Provide the (X, Y) coordinate of the cell's center where the given text is located.  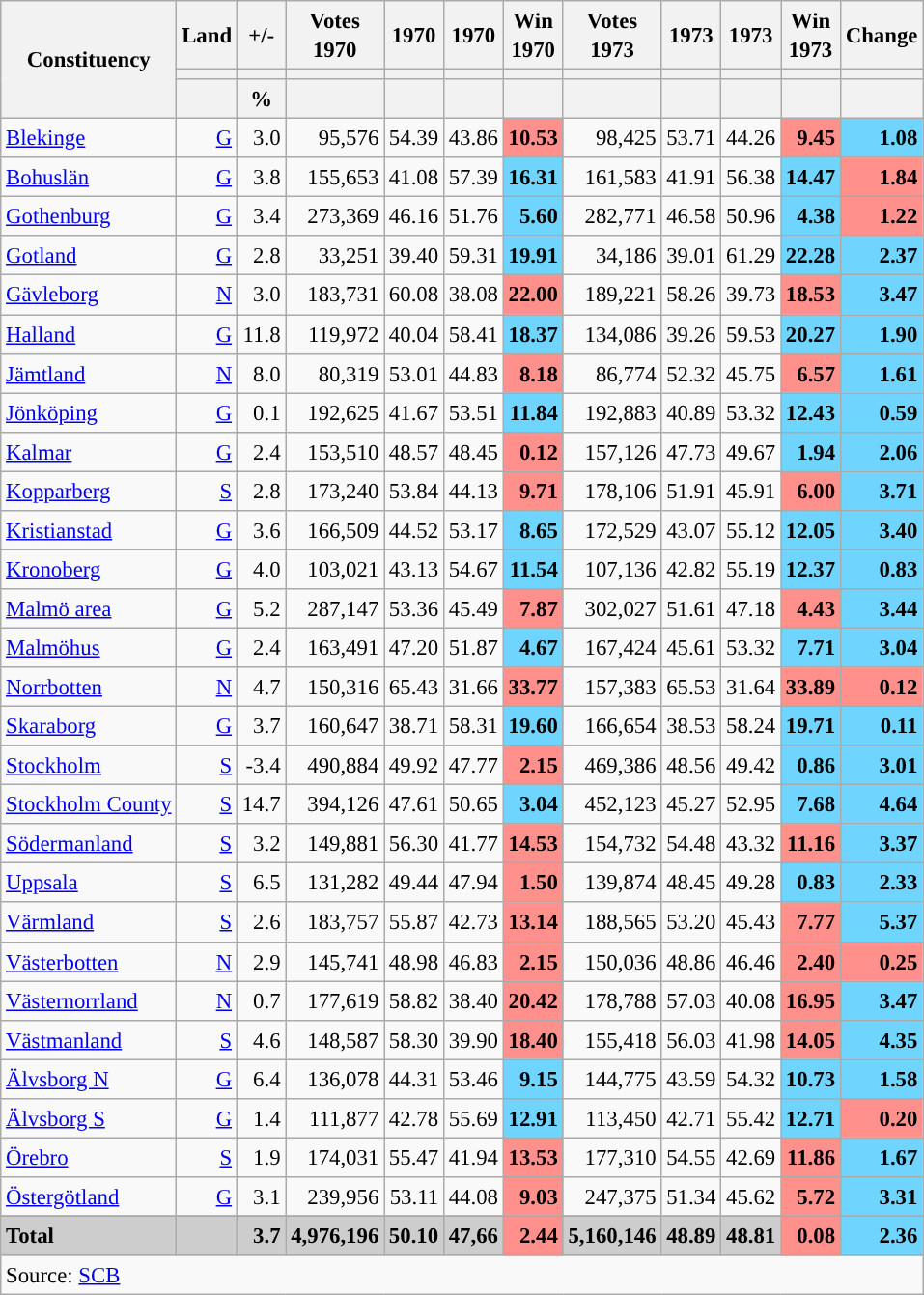
4.38 (811, 216)
60.08 (414, 296)
53.71 (691, 139)
136,078 (335, 1080)
49.67 (751, 452)
8.18 (533, 373)
119,972 (335, 334)
Malmöhus (89, 647)
9.03 (533, 1197)
154,732 (612, 844)
160,647 (335, 726)
58.30 (414, 1039)
53.20 (691, 923)
45.75 (751, 373)
7.87 (533, 608)
2.33 (881, 883)
Älvsborg S (89, 1118)
55.87 (414, 923)
3.40 (881, 531)
2.40 (811, 962)
58.24 (751, 726)
45.43 (751, 923)
44.83 (473, 373)
42.71 (691, 1118)
Värmland (89, 923)
43.86 (473, 139)
6.00 (811, 491)
452,123 (612, 805)
41.08 (414, 178)
3.31 (881, 1197)
Land (207, 35)
12.05 (811, 531)
39.90 (473, 1039)
41.94 (473, 1157)
53.46 (473, 1080)
19.71 (811, 726)
0.25 (881, 962)
172,529 (612, 531)
192,883 (612, 413)
Västmanland (89, 1039)
0.11 (881, 726)
47.20 (414, 647)
80,319 (335, 373)
2.6 (261, 923)
0.1 (261, 413)
54.67 (473, 570)
Jönköping (89, 413)
10.73 (811, 1080)
Constituency (89, 60)
Västernorrland (89, 1000)
38.71 (414, 726)
6.4 (261, 1080)
50.10 (414, 1236)
56.30 (414, 844)
44.26 (751, 139)
47.94 (473, 883)
48.57 (414, 452)
45.27 (691, 805)
8.65 (533, 531)
7.68 (811, 805)
45.61 (691, 647)
Älvsborg N (89, 1080)
13.14 (533, 923)
5.72 (811, 1197)
1.9 (261, 1157)
139,874 (612, 883)
51.34 (691, 1197)
0.20 (881, 1118)
50.96 (751, 216)
Norrbotten (89, 688)
161,583 (612, 178)
4.6 (261, 1039)
18.37 (533, 334)
6.5 (261, 883)
33.77 (533, 688)
394,126 (335, 805)
14.05 (811, 1039)
56.38 (751, 178)
10.53 (533, 139)
16.95 (811, 1000)
167,424 (612, 647)
33,251 (335, 255)
490,884 (335, 765)
11.84 (533, 413)
4,976,196 (335, 1236)
183,731 (335, 296)
39.73 (751, 296)
1.22 (881, 216)
149,881 (335, 844)
47.18 (751, 608)
273,369 (335, 216)
39.01 (691, 255)
31.64 (751, 688)
% (261, 99)
0.59 (881, 413)
4.35 (881, 1039)
157,126 (612, 452)
13.53 (533, 1157)
12.43 (811, 413)
9.71 (533, 491)
58.82 (414, 1000)
7.71 (811, 647)
3.1 (261, 1197)
Gävleborg (89, 296)
12.71 (811, 1118)
55.19 (751, 570)
49.42 (751, 765)
49.92 (414, 765)
Kristianstad (89, 531)
166,509 (335, 531)
302,027 (612, 608)
Change (881, 35)
11.16 (811, 844)
11.8 (261, 334)
51.61 (691, 608)
Win 1970 (533, 35)
47.73 (691, 452)
59.53 (751, 334)
178,106 (612, 491)
183,757 (335, 923)
53.17 (473, 531)
Bohuslän (89, 178)
1.50 (533, 883)
1.61 (881, 373)
18.53 (811, 296)
1.4 (261, 1118)
9.15 (533, 1080)
192,625 (335, 413)
47.61 (414, 805)
52.95 (751, 805)
0.7 (261, 1000)
19.91 (533, 255)
48.89 (691, 1236)
173,240 (335, 491)
40.89 (691, 413)
55.47 (414, 1157)
3.8 (261, 178)
2.06 (881, 452)
189,221 (612, 296)
22.00 (533, 296)
31.66 (473, 688)
111,877 (335, 1118)
34,186 (612, 255)
Votes 1970 (335, 35)
Source: SCB (462, 1275)
53.84 (414, 491)
44.08 (473, 1197)
0.86 (811, 765)
47.77 (473, 765)
16.31 (533, 178)
9.45 (811, 139)
1.58 (881, 1080)
4.7 (261, 688)
150,036 (612, 962)
43.32 (751, 844)
22.28 (811, 255)
+/- (261, 35)
148,587 (335, 1039)
98,425 (612, 139)
18.40 (533, 1039)
5,160,146 (612, 1236)
48.81 (751, 1236)
54.48 (691, 844)
2.36 (881, 1236)
-3.4 (261, 765)
58.31 (473, 726)
Votes 1973 (612, 35)
53.01 (414, 373)
2.9 (261, 962)
42.73 (473, 923)
53.51 (473, 413)
1.84 (881, 178)
50.65 (473, 805)
20.42 (533, 1000)
5.2 (261, 608)
58.26 (691, 296)
48.56 (691, 765)
8.0 (261, 373)
47,66 (473, 1236)
54.39 (414, 139)
43.59 (691, 1080)
57.03 (691, 1000)
57.39 (473, 178)
46.58 (691, 216)
40.08 (751, 1000)
Skaraborg (89, 726)
19.60 (533, 726)
Kopparberg (89, 491)
103,021 (335, 570)
7.77 (811, 923)
48.86 (691, 962)
39.40 (414, 255)
45.91 (751, 491)
51.76 (473, 216)
41.77 (473, 844)
41.67 (414, 413)
55.69 (473, 1118)
174,031 (335, 1157)
95,576 (335, 139)
3.2 (261, 844)
Total (89, 1236)
14.7 (261, 805)
Kronoberg (89, 570)
42.69 (751, 1157)
Västerbotten (89, 962)
134,086 (612, 334)
56.03 (691, 1039)
55.42 (751, 1118)
11.54 (533, 570)
287,147 (335, 608)
44.13 (473, 491)
59.31 (473, 255)
107,136 (612, 570)
247,375 (612, 1197)
4.64 (881, 805)
48.98 (414, 962)
46.83 (473, 962)
12.91 (533, 1118)
166,654 (612, 726)
113,450 (612, 1118)
Gothenburg (89, 216)
51.87 (473, 647)
43.13 (414, 570)
5.37 (881, 923)
12.37 (811, 570)
3.44 (881, 608)
0.08 (811, 1236)
86,774 (612, 373)
1.94 (811, 452)
3.6 (261, 531)
44.52 (414, 531)
Kalmar (89, 452)
2.37 (881, 255)
Uppsala (89, 883)
Örebro (89, 1157)
14.53 (533, 844)
Blekinge (89, 139)
49.44 (414, 883)
144,775 (612, 1080)
41.98 (751, 1039)
4.67 (533, 647)
239,956 (335, 1197)
14.47 (811, 178)
145,741 (335, 962)
45.49 (473, 608)
5.60 (533, 216)
157,383 (612, 688)
51.91 (691, 491)
52.32 (691, 373)
153,510 (335, 452)
178,788 (612, 1000)
4.0 (261, 570)
38.08 (473, 296)
4.43 (811, 608)
11.86 (811, 1157)
40.04 (414, 334)
6.57 (811, 373)
46.46 (751, 962)
Stockholm (89, 765)
131,282 (335, 883)
46.16 (414, 216)
49.28 (751, 883)
3.71 (881, 491)
1.90 (881, 334)
42.82 (691, 570)
54.55 (691, 1157)
3.37 (881, 844)
65.53 (691, 688)
163,491 (335, 647)
54.32 (751, 1080)
65.43 (414, 688)
Malmö area (89, 608)
53.36 (414, 608)
61.29 (751, 255)
38.40 (473, 1000)
38.53 (691, 726)
177,310 (612, 1157)
41.91 (691, 178)
58.41 (473, 334)
150,316 (335, 688)
155,418 (612, 1039)
Halland (89, 334)
44.31 (414, 1080)
Gotland (89, 255)
55.12 (751, 531)
39.26 (691, 334)
469,386 (612, 765)
45.62 (751, 1197)
282,771 (612, 216)
Södermanland (89, 844)
155,653 (335, 178)
3.4 (261, 216)
Jämtland (89, 373)
Östergötland (89, 1197)
Stockholm County (89, 805)
1.08 (881, 139)
Win 1973 (811, 35)
42.78 (414, 1118)
2.44 (533, 1236)
33.89 (811, 688)
1.67 (881, 1157)
43.07 (691, 531)
188,565 (612, 923)
177,619 (335, 1000)
53.11 (414, 1197)
20.27 (811, 334)
3.01 (881, 765)
